Identify which cell holds the provided text, then report its (x, y) central coordinate. 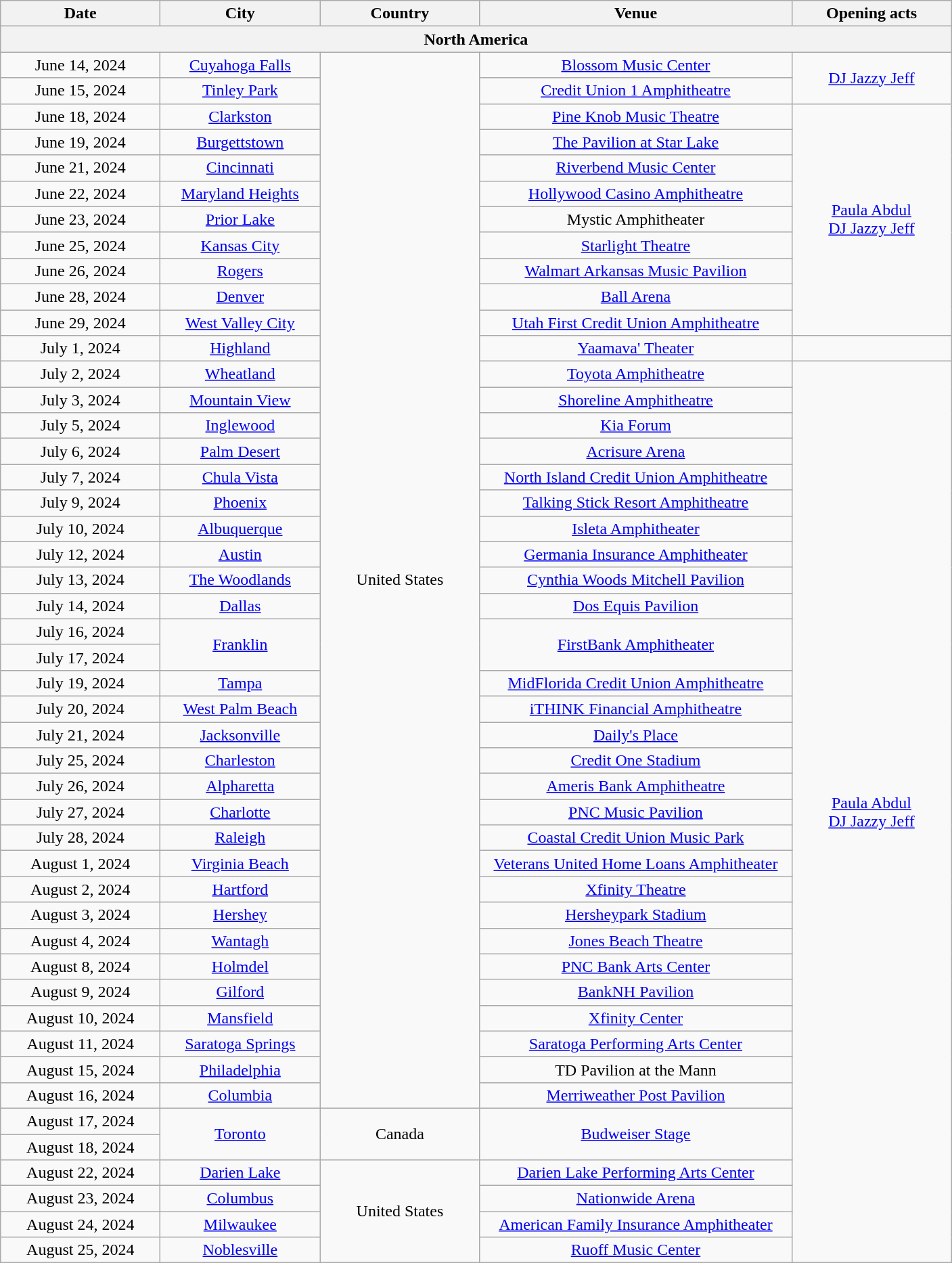
PNC Music Pavilion (636, 812)
Wantagh (240, 941)
Jones Beach Theatre (636, 941)
PNC Bank Arts Center (636, 967)
Tinley Park (240, 91)
August 11, 2024 (81, 1044)
Date (81, 14)
Ruoff Music Center (636, 1250)
July 13, 2024 (81, 580)
August 1, 2024 (81, 864)
Dallas (240, 606)
Darien Lake Performing Arts Center (636, 1173)
Austin (240, 554)
West Palm Beach (240, 709)
July 25, 2024 (81, 761)
July 12, 2024 (81, 554)
Hartford (240, 889)
Coastal Credit Union Music Park (636, 838)
Wheatland (240, 374)
City (240, 14)
Kia Forum (636, 426)
August 15, 2024 (81, 1069)
July 19, 2024 (81, 683)
Nationwide Arena (636, 1199)
Milwaukee (240, 1224)
Talking Stick Resort Amphitheatre (636, 503)
North America (476, 39)
Ameris Bank Amphitheatre (636, 786)
Virginia Beach (240, 864)
Columbus (240, 1199)
Yaamava' Theater (636, 349)
August 22, 2024 (81, 1173)
July 1, 2024 (81, 349)
MidFlorida Credit Union Amphitheatre (636, 683)
Pine Knob Music Theatre (636, 116)
Charleston (240, 761)
Blossom Music Center (636, 65)
July 10, 2024 (81, 529)
June 21, 2024 (81, 168)
Highland (240, 349)
Cynthia Woods Mitchell Pavilion (636, 580)
Daily's Place (636, 734)
August 10, 2024 (81, 1018)
Xfinity Center (636, 1018)
Charlotte (240, 812)
Mansfield (240, 1018)
Gilford (240, 992)
Xfinity Theatre (636, 889)
iTHINK Financial Amphitheatre (636, 709)
Mystic Amphitheater (636, 219)
August 17, 2024 (81, 1121)
The Woodlands (240, 580)
Denver (240, 296)
Canada (400, 1134)
August 8, 2024 (81, 967)
Toronto (240, 1134)
August 24, 2024 (81, 1224)
Venue (636, 14)
Toyota Amphitheatre (636, 374)
Saratoga Springs (240, 1044)
DJ Jazzy Jeff (871, 78)
Walmart Arkansas Music Pavilion (636, 271)
Columbia (240, 1095)
Rogers (240, 271)
July 17, 2024 (81, 657)
FirstBank Amphitheater (636, 644)
Saratoga Performing Arts Center (636, 1044)
TD Pavilion at the Mann (636, 1069)
June 25, 2024 (81, 245)
July 5, 2024 (81, 426)
Country (400, 14)
Chula Vista (240, 477)
Philadelphia (240, 1069)
July 27, 2024 (81, 812)
July 21, 2024 (81, 734)
Jacksonville (240, 734)
Merriweather Post Pavilion (636, 1095)
Palm Desert (240, 451)
July 2, 2024 (81, 374)
Budweiser Stage (636, 1134)
June 15, 2024 (81, 91)
June 22, 2024 (81, 194)
June 28, 2024 (81, 296)
Raleigh (240, 838)
August 25, 2024 (81, 1250)
August 4, 2024 (81, 941)
August 16, 2024 (81, 1095)
June 14, 2024 (81, 65)
Credit One Stadium (636, 761)
Hersheypark Stadium (636, 915)
North Island Credit Union Amphitheatre (636, 477)
Phoenix (240, 503)
Holmdel (240, 967)
Shoreline Amphitheatre (636, 400)
Tampa (240, 683)
Acrisure Arena (636, 451)
American Family Insurance Amphitheater (636, 1224)
Darien Lake (240, 1173)
Opening acts (871, 14)
Alpharetta (240, 786)
Albuquerque (240, 529)
Isleta Amphitheater (636, 529)
July 20, 2024 (81, 709)
The Pavilion at Star Lake (636, 142)
July 14, 2024 (81, 606)
Noblesville (240, 1250)
July 7, 2024 (81, 477)
Prior Lake (240, 219)
Cincinnati (240, 168)
Germania Insurance Amphitheater (636, 554)
Hershey (240, 915)
Starlight Theatre (636, 245)
August 23, 2024 (81, 1199)
Utah First Credit Union Amphitheatre (636, 323)
Dos Equis Pavilion (636, 606)
June 18, 2024 (81, 116)
Ball Arena (636, 296)
July 28, 2024 (81, 838)
BankNH Pavilion (636, 992)
Cuyahoga Falls (240, 65)
June 19, 2024 (81, 142)
Hollywood Casino Amphitheatre (636, 194)
Maryland Heights (240, 194)
Burgettstown (240, 142)
June 23, 2024 (81, 219)
West Valley City (240, 323)
Franklin (240, 644)
Inglewood (240, 426)
Credit Union 1 Amphitheatre (636, 91)
Veterans United Home Loans Amphitheater (636, 864)
July 6, 2024 (81, 451)
July 16, 2024 (81, 631)
June 26, 2024 (81, 271)
Clarkston (240, 116)
Mountain View (240, 400)
June 29, 2024 (81, 323)
August 3, 2024 (81, 915)
July 9, 2024 (81, 503)
July 26, 2024 (81, 786)
Riverbend Music Center (636, 168)
August 2, 2024 (81, 889)
August 9, 2024 (81, 992)
July 3, 2024 (81, 400)
Kansas City (240, 245)
August 18, 2024 (81, 1147)
